Provide the [x, y] coordinate of the cell's center where the given text is located.  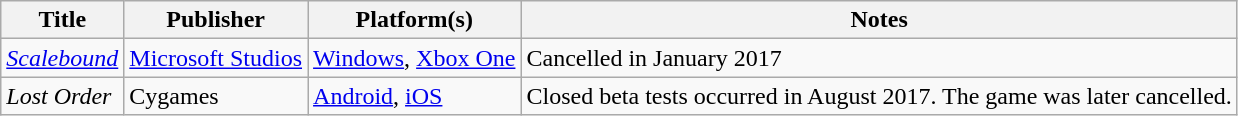
Windows, Xbox One [414, 58]
Cygames [216, 96]
Notes [879, 20]
Title [62, 20]
Microsoft Studios [216, 58]
Android, iOS [414, 96]
Lost Order [62, 96]
Cancelled in January 2017 [879, 58]
Closed beta tests occurred in August 2017. The game was later cancelled. [879, 96]
Scalebound [62, 58]
Publisher [216, 20]
Platform(s) [414, 20]
